Search for the cell housing the specified text and yield its [X, Y] center coordinate. 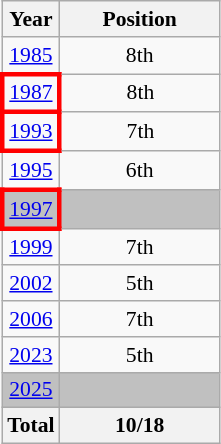
1997 [30, 210]
10/18 [140, 426]
2006 [30, 319]
1999 [30, 246]
2023 [30, 355]
Total [30, 426]
1995 [30, 170]
6th [140, 170]
1993 [30, 132]
1987 [30, 94]
Position [140, 19]
2002 [30, 284]
Year [30, 19]
2025 [30, 390]
1985 [30, 56]
